Provide the [x, y] coordinate of the cell's center where the given text is located.  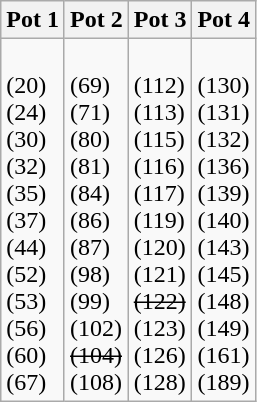
(112) (113) (115) (116) (117) (119) (120) (121) (122) (123) (126) (128) [160, 220]
(20) (24) (30) (32) (35) (37) (44) (52) (53) (56) (60) (67) [33, 220]
(130) (131) (132) (136) (139) (140) (143) (145) (148) (149) (161) (189) [224, 220]
Pot 3 [160, 20]
Pot 2 [96, 20]
(69) (71) (80) (81) (84) (86) (87) (98) (99) (102) (104) (108) [96, 220]
Pot 1 [33, 20]
Pot 4 [224, 20]
